Output the (X, Y) coordinate of the center of the cell containing the given text.  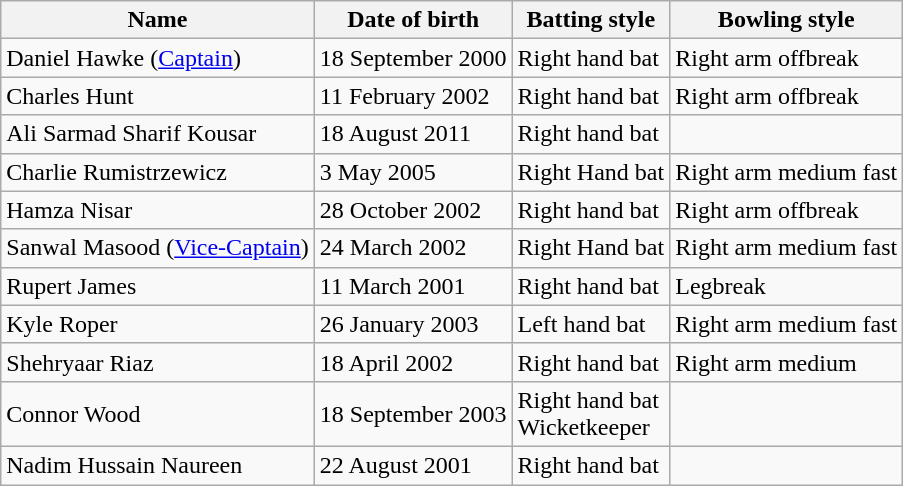
24 March 2002 (413, 248)
11 February 2002 (413, 96)
Connor Wood (158, 414)
Right arm medium (786, 362)
28 October 2002 (413, 210)
22 August 2001 (413, 465)
Charles Hunt (158, 96)
Rupert James (158, 286)
Date of birth (413, 20)
Batting style (591, 20)
Hamza Nisar (158, 210)
Bowling style (786, 20)
26 January 2003 (413, 324)
Legbreak (786, 286)
Shehryaar Riaz (158, 362)
Charlie Rumistrzewicz (158, 172)
Kyle Roper (158, 324)
18 September 2003 (413, 414)
Sanwal Masood (Vice-Captain) (158, 248)
11 March 2001 (413, 286)
18 September 2000 (413, 58)
Daniel Hawke (Captain) (158, 58)
Nadim Hussain Naureen (158, 465)
3 May 2005 (413, 172)
Name (158, 20)
Ali Sarmad Sharif Kousar (158, 134)
Right hand batWicketkeeper (591, 414)
Left hand bat (591, 324)
18 August 2011 (413, 134)
18 April 2002 (413, 362)
